Identify which cell holds the provided text, then report its [X, Y] central coordinate. 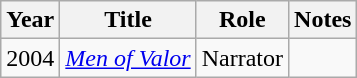
Role [242, 20]
Men of Valor [128, 58]
Year [30, 20]
Notes [323, 20]
2004 [30, 58]
Narrator [242, 58]
Title [128, 20]
